Return (x, y) of the center of cell containing provided text 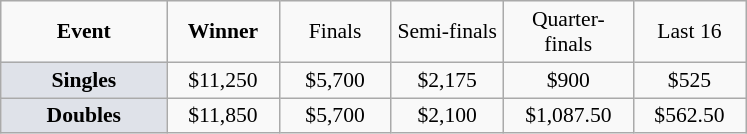
Singles (84, 80)
$1,087.50 (568, 116)
$525 (689, 80)
$11,250 (223, 80)
$2,100 (447, 116)
Last 16 (689, 32)
$11,850 (223, 116)
Doubles (84, 116)
Finals (335, 32)
Semi-finals (447, 32)
$562.50 (689, 116)
Winner (223, 32)
$2,175 (447, 80)
$900 (568, 80)
Event (84, 32)
Quarter-finals (568, 32)
